Extract the (x, y) coordinate from the center of the cell holding the provided text.  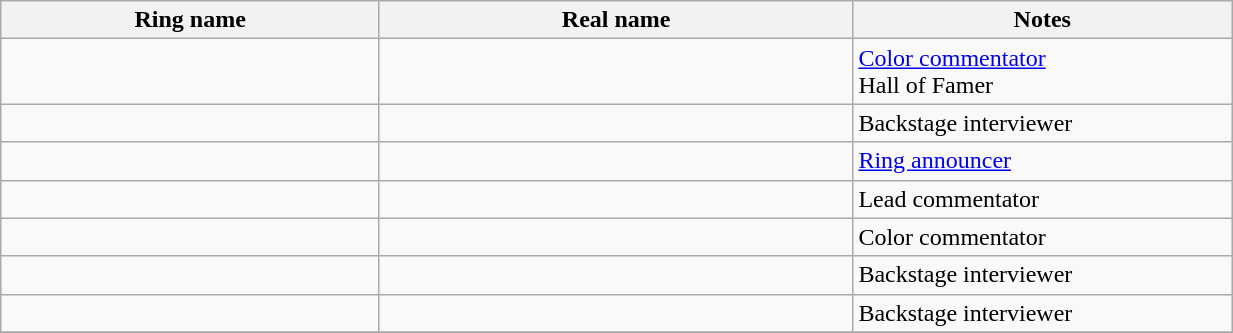
Ring name (190, 20)
Notes (1042, 20)
Lead commentator (1042, 199)
Ring announcer (1042, 161)
Color commentatorHall of Famer (1042, 72)
Color commentator (1042, 237)
Real name (616, 20)
